Determine the [x, y] coordinate at the center of the cell enclosing the given text.  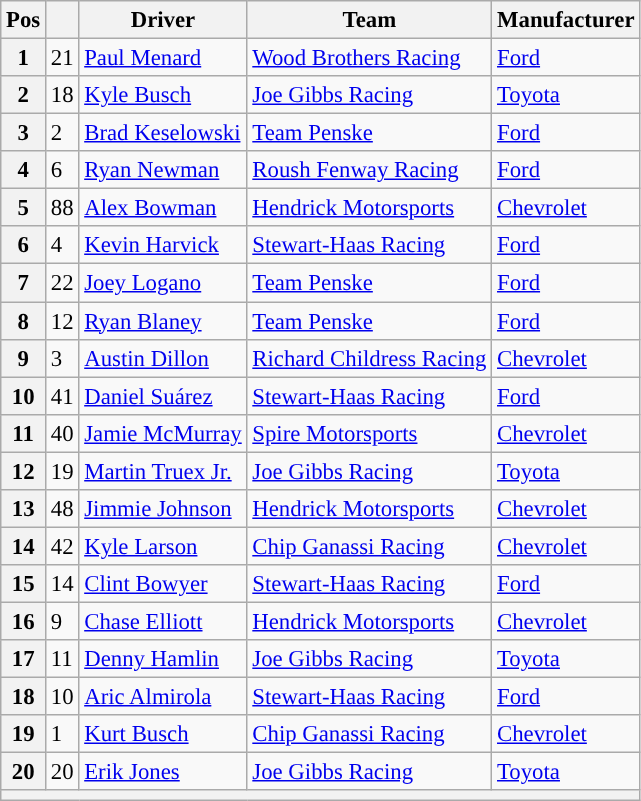
Kyle Busch [163, 95]
Brad Keselowski [163, 133]
Pos [24, 20]
Aric Almirola [163, 697]
Driver [163, 20]
48 [62, 509]
21 [62, 58]
Wood Brothers Racing [370, 58]
17 [24, 659]
Jamie McMurray [163, 433]
Manufacturer [566, 20]
Kurt Busch [163, 734]
40 [62, 433]
Ryan Newman [163, 170]
Clint Bowyer [163, 584]
Team [370, 20]
42 [62, 546]
Richard Childress Racing [370, 358]
Daniel Suárez [163, 396]
Joey Logano [163, 283]
Chase Elliott [163, 621]
13 [24, 509]
Roush Fenway Racing [370, 170]
Martin Truex Jr. [163, 471]
Denny Hamlin [163, 659]
7 [24, 283]
Ryan Blaney [163, 321]
41 [62, 396]
Alex Bowman [163, 208]
22 [62, 283]
Kevin Harvick [163, 245]
5 [24, 208]
15 [24, 584]
88 [62, 208]
8 [24, 321]
Erik Jones [163, 772]
Kyle Larson [163, 546]
16 [24, 621]
Paul Menard [163, 58]
Austin Dillon [163, 358]
Spire Motorsports [370, 433]
Jimmie Johnson [163, 509]
